Identify which cell holds the provided text, then report its (x, y) central coordinate. 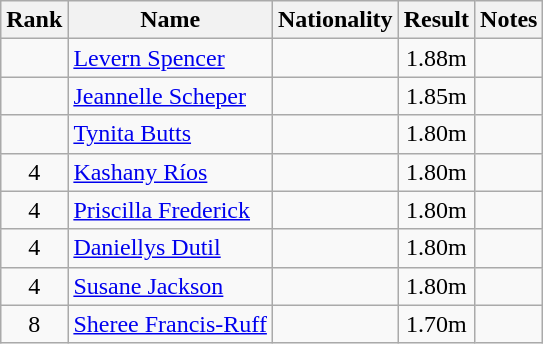
1.70m (436, 324)
Daniellys Dutil (170, 248)
1.85m (436, 96)
Name (170, 20)
8 (34, 324)
Susane Jackson (170, 286)
Rank (34, 20)
Levern Spencer (170, 58)
Nationality (335, 20)
Jeannelle Scheper (170, 96)
Priscilla Frederick (170, 210)
Sheree Francis-Ruff (170, 324)
Notes (509, 20)
Result (436, 20)
Kashany Ríos (170, 172)
1.88m (436, 58)
Tynita Butts (170, 134)
